From the cell containing the given text, extract its center point as [x, y] coordinate. 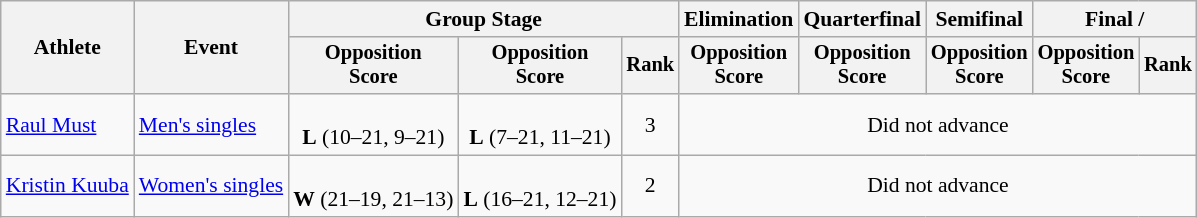
Quarterfinal [862, 19]
Event [211, 48]
Raul Must [68, 124]
L (7–21, 11–21) [540, 124]
Kristin Kuuba [68, 186]
Women's singles [211, 186]
W (21–19, 21–13) [373, 186]
Athlete [68, 48]
Semifinal [980, 19]
3 [650, 124]
Men's singles [211, 124]
L (16–21, 12–21) [540, 186]
2 [650, 186]
Final / [1115, 19]
Elimination [738, 19]
L (10–21, 9–21) [373, 124]
Group Stage [484, 19]
